Identify which cell holds the provided text, then report its [X, Y] central coordinate. 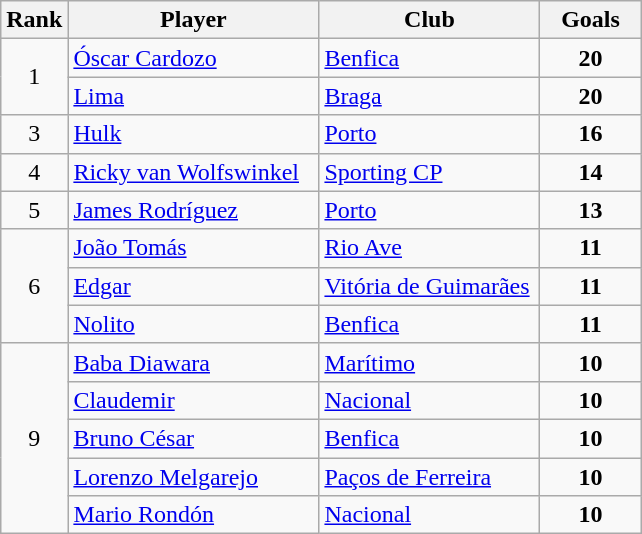
Ricky van Wolfswinkel [194, 172]
João Tomás [194, 248]
13 [590, 210]
Braga [430, 96]
Rank [34, 20]
3 [34, 134]
Rio Ave [430, 248]
1 [34, 77]
Player [194, 20]
Paços de Ferreira [430, 477]
Edgar [194, 286]
Club [430, 20]
Lorenzo Melgarejo [194, 477]
Bruno César [194, 438]
9 [34, 438]
Claudemir [194, 400]
James Rodríguez [194, 210]
14 [590, 172]
Sporting CP [430, 172]
Óscar Cardozo [194, 58]
Vitória de Guimarães [430, 286]
4 [34, 172]
Mario Rondón [194, 515]
Nolito [194, 324]
Marítimo [430, 362]
5 [34, 210]
Baba Diawara [194, 362]
6 [34, 286]
Lima [194, 96]
16 [590, 134]
Goals [590, 20]
Hulk [194, 134]
